Return [X, Y] of the center of cell containing provided text 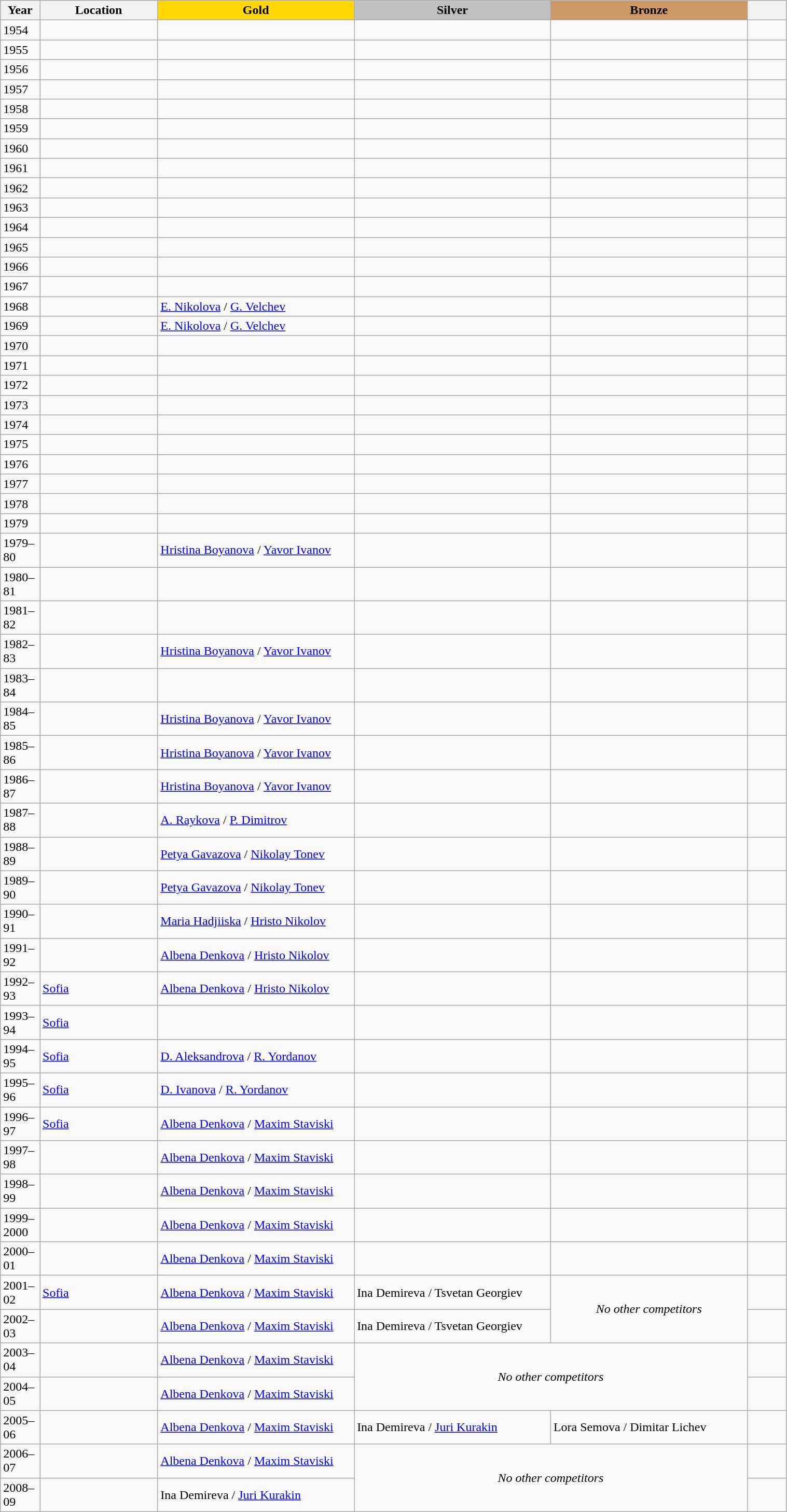
1955 [20, 50]
1979 [20, 523]
1982–83 [20, 651]
1954 [20, 30]
1986–87 [20, 786]
1967 [20, 287]
1969 [20, 326]
1972 [20, 385]
1976 [20, 464]
D. Ivanova / R. Yordanov [256, 1090]
1962 [20, 188]
1960 [20, 148]
Maria Hadjiiska / Hristo Nikolov [256, 921]
Lora Semova / Dimitar Lichev [648, 1427]
1997–98 [20, 1157]
Bronze [648, 10]
1975 [20, 444]
1958 [20, 109]
1980–81 [20, 584]
A. Raykova / P. Dimitrov [256, 820]
1988–89 [20, 853]
1956 [20, 69]
2006–07 [20, 1461]
1966 [20, 267]
D. Aleksandrova / R. Yordanov [256, 1056]
1994–95 [20, 1056]
1978 [20, 503]
1959 [20, 129]
1993–94 [20, 1023]
2004–05 [20, 1394]
1979–80 [20, 550]
1957 [20, 89]
2001–02 [20, 1292]
2005–06 [20, 1427]
1970 [20, 346]
1983–84 [20, 685]
1964 [20, 227]
2003–04 [20, 1360]
2008–09 [20, 1494]
Gold [256, 10]
1999–2000 [20, 1225]
Year [20, 10]
1971 [20, 366]
1990–91 [20, 921]
1974 [20, 425]
1981–82 [20, 618]
1973 [20, 405]
1987–88 [20, 820]
2002–03 [20, 1326]
1989–90 [20, 888]
2000–01 [20, 1259]
1961 [20, 168]
1991–92 [20, 955]
1985–86 [20, 753]
Silver [452, 10]
1965 [20, 247]
Location [99, 10]
1984–85 [20, 719]
1998–99 [20, 1192]
1963 [20, 207]
1977 [20, 484]
1968 [20, 306]
1992–93 [20, 988]
1995–96 [20, 1090]
1996–97 [20, 1123]
